Search for the cell housing the specified text and yield its (x, y) center coordinate. 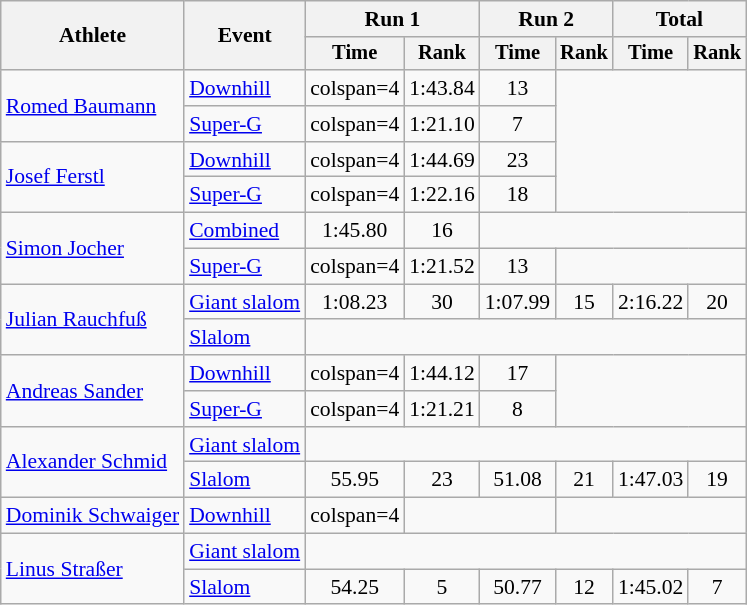
17 (518, 373)
21 (584, 480)
30 (442, 302)
Josef Ferstl (92, 178)
15 (584, 302)
5 (442, 587)
Simon Jocher (92, 248)
Combined (244, 231)
Linus Straßer (92, 570)
Athlete (92, 36)
Run 2 (546, 19)
19 (717, 480)
1:07.99 (518, 302)
1:44.12 (442, 373)
1:44.69 (442, 160)
50.77 (518, 587)
12 (584, 587)
Alexander Schmid (92, 462)
51.08 (518, 480)
1:21.52 (442, 267)
1:45.02 (650, 587)
1:43.84 (442, 88)
20 (717, 302)
1:45.80 (354, 231)
Event (244, 36)
1:47.03 (650, 480)
2:16.22 (650, 302)
1:22.16 (442, 195)
Total (680, 19)
16 (442, 231)
8 (518, 409)
55.95 (354, 480)
Run 1 (392, 19)
Julian Rauchfuß (92, 320)
Andreas Sander (92, 390)
1:21.21 (442, 409)
1:21.10 (442, 124)
1:08.23 (354, 302)
Romed Baumann (92, 106)
18 (518, 195)
Dominik Schwaiger (92, 516)
54.25 (354, 587)
